Determine the (X, Y) coordinate at the center of the cell enclosing the given text.  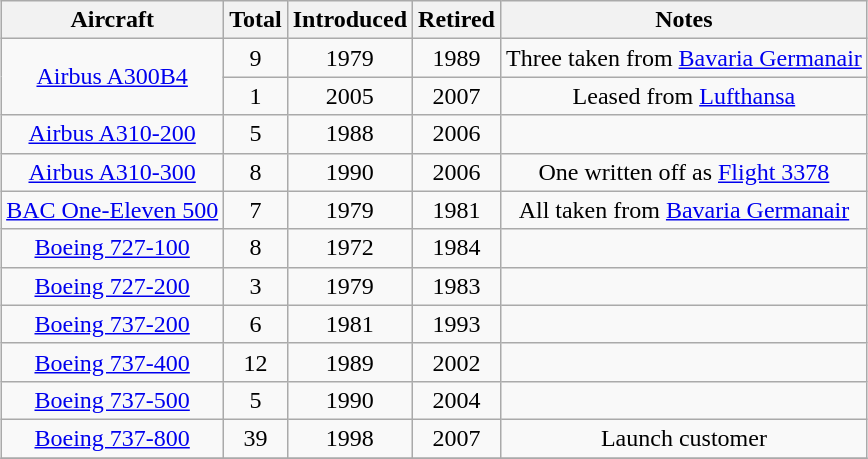
Boeing 727-100 (112, 248)
1972 (350, 248)
1993 (457, 324)
6 (256, 324)
Total (256, 20)
Airbus A310-200 (112, 134)
Introduced (350, 20)
9 (256, 58)
BAC One-Eleven 500 (112, 210)
Airbus A300B4 (112, 77)
Boeing 737-400 (112, 362)
2002 (457, 362)
7 (256, 210)
2005 (350, 96)
All taken from Bavaria Germanair (684, 210)
1 (256, 96)
12 (256, 362)
Boeing 727-200 (112, 286)
One written off as Flight 3378 (684, 172)
Leased from Lufthansa (684, 96)
Notes (684, 20)
Launch customer (684, 438)
3 (256, 286)
Retired (457, 20)
Aircraft (112, 20)
1984 (457, 248)
1983 (457, 286)
Three taken from Bavaria Germanair (684, 58)
39 (256, 438)
Boeing 737-800 (112, 438)
Boeing 737-200 (112, 324)
1988 (350, 134)
Airbus A310-300 (112, 172)
Boeing 737-500 (112, 400)
1998 (350, 438)
2004 (457, 400)
